Find where the given text appears and provide that cell's center as (x, y) coordinate. 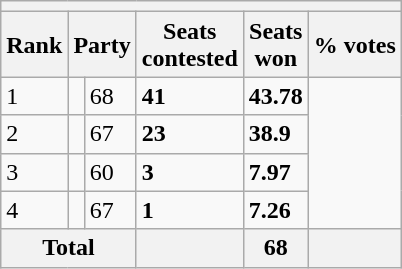
60 (110, 172)
7.26 (276, 210)
Party (102, 44)
Total (68, 248)
2 (34, 134)
23 (190, 134)
41 (190, 96)
4 (34, 210)
43.78 (276, 96)
% votes (354, 44)
Rank (34, 44)
7.97 (276, 172)
38.9 (276, 134)
Seatscontested (190, 44)
Seatswon (276, 44)
